Capture the cell that displays the provided text and extract its [X, Y] central coordinate. 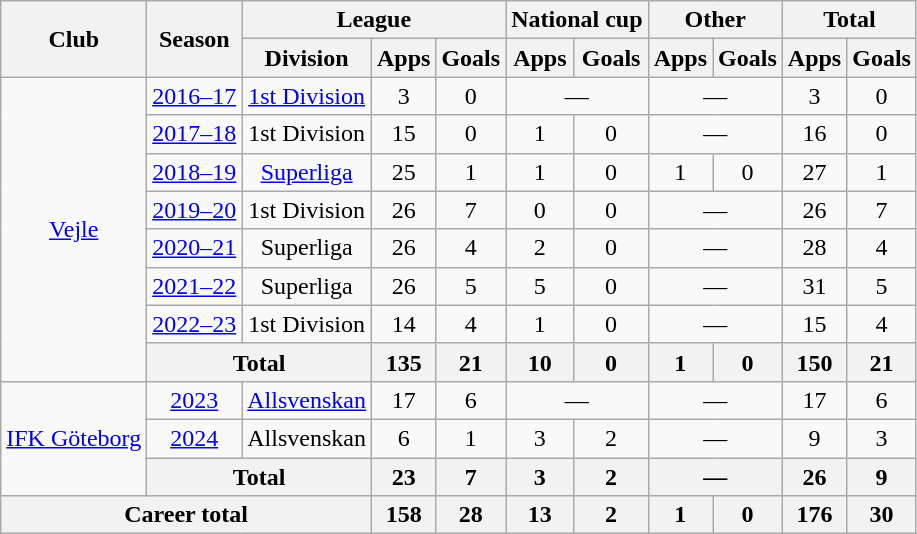
IFK Göteborg [74, 438]
176 [814, 515]
Vejle [74, 229]
25 [403, 172]
27 [814, 172]
2024 [194, 438]
League [374, 20]
13 [540, 515]
2022–23 [194, 324]
158 [403, 515]
150 [814, 362]
10 [540, 362]
2017–18 [194, 134]
2016–17 [194, 96]
2023 [194, 400]
31 [814, 286]
2020–21 [194, 248]
2019–20 [194, 210]
National cup [577, 20]
Other [715, 20]
2021–22 [194, 286]
Season [194, 39]
30 [882, 515]
23 [403, 477]
2018–19 [194, 172]
Division [307, 58]
135 [403, 362]
Career total [186, 515]
16 [814, 134]
Club [74, 39]
14 [403, 324]
